Detect which cell encompasses the target text, then output its [x, y] center coordinate. 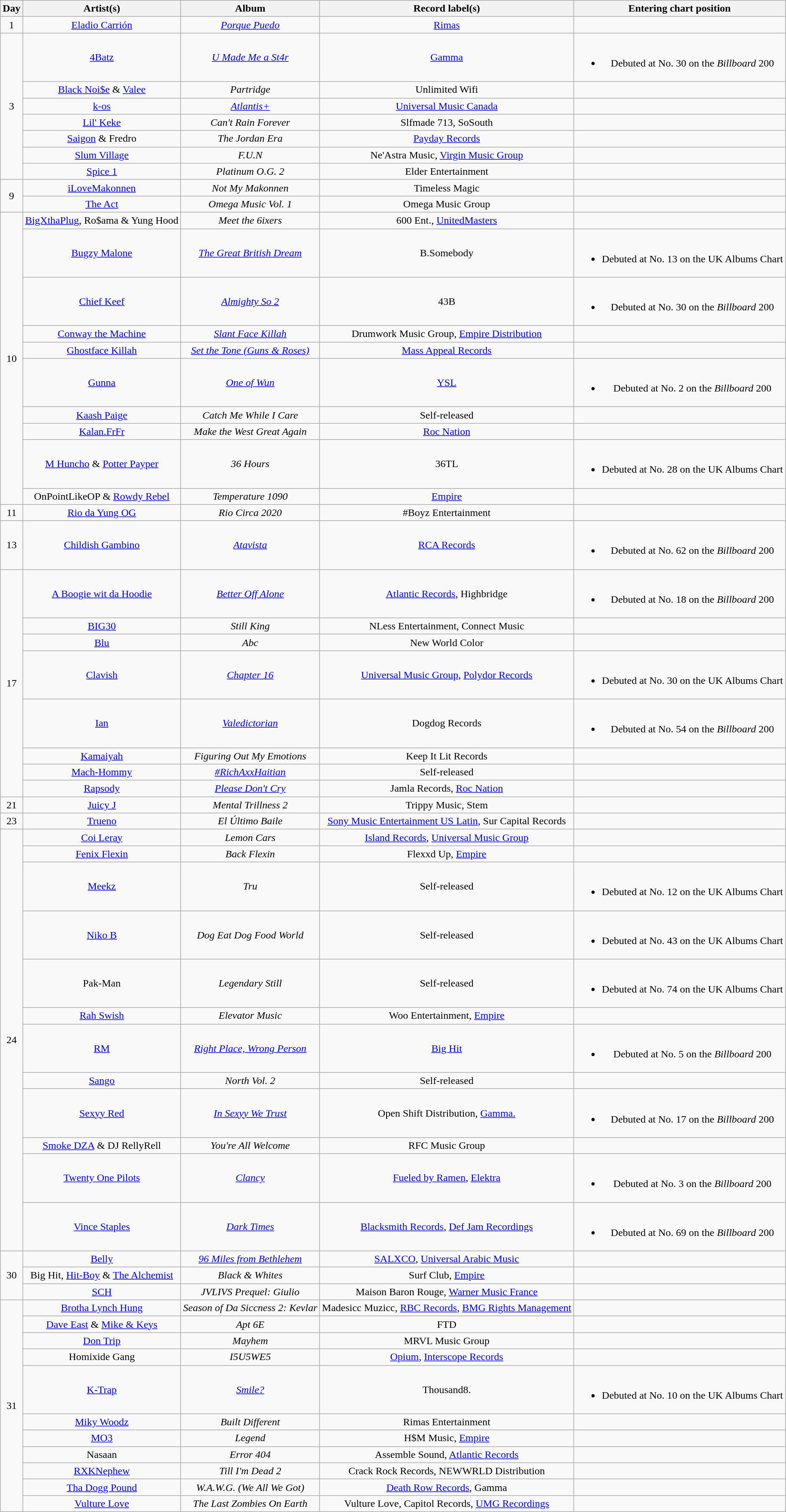
Open Shift Distribution, Gamma. [447, 1113]
Crack Rock Records, NEWWRLD Distribution [447, 1471]
Pak-Man [102, 983]
Elder Entertainment [447, 171]
Woo Entertainment, Empire [447, 1016]
Mayhem [250, 1341]
Bugzy Malone [102, 252]
24 [12, 1040]
Don Trip [102, 1341]
Black Noi$e & Valee [102, 90]
Spice 1 [102, 171]
Please Don't Cry [250, 789]
Day [12, 9]
Conway the Machine [102, 334]
F.U.N [250, 155]
Apt 6E [250, 1324]
31 [12, 1406]
SALXCO, Universal Arabic Music [447, 1259]
Slant Face Killah [250, 334]
Miky Woodz [102, 1422]
Childish Gambino [102, 545]
Valedictorian [250, 723]
4Batz [102, 58]
Debuted at No. 28 on the UK Albums Chart [680, 464]
Tru [250, 886]
Roc Nation [447, 431]
Omega Music Group [447, 204]
11 [12, 513]
Payday Records [447, 139]
Unlimited Wifi [447, 90]
Abc [250, 642]
Gunna [102, 383]
30 [12, 1275]
17 [12, 683]
Figuring Out My Emotions [250, 756]
Smoke DZA & DJ RellyRell [102, 1145]
Clancy [250, 1178]
k-os [102, 106]
9 [12, 196]
Debuted at No. 30 on the UK Albums Chart [680, 675]
Vince Staples [102, 1226]
Debuted at No. 54 on the Billboard 200 [680, 723]
Meet the 6ixers [250, 220]
Ghostface Killah [102, 350]
Legendary Still [250, 983]
43B [447, 301]
Kamaiyah [102, 756]
B.Somebody [447, 252]
Mach-Hommy [102, 772]
Debuted at No. 10 on the UK Albums Chart [680, 1389]
El Último Baile [250, 821]
Lemon Cars [250, 838]
Chief Keef [102, 301]
Belly [102, 1259]
Debuted at No. 5 on the Billboard 200 [680, 1048]
Surf Club, Empire [447, 1275]
Temperature 1090 [250, 496]
The Jordan Era [250, 139]
Sony Music Entertainment US Latin, Sur Capital Records [447, 821]
Debuted at No. 3 on the Billboard 200 [680, 1178]
Almighty So 2 [250, 301]
Lil' Keke [102, 122]
Debuted at No. 43 on the UK Albums Chart [680, 935]
Debuted at No. 13 on the UK Albums Chart [680, 252]
21 [12, 805]
23 [12, 821]
Set the Tone (Guns & Roses) [250, 350]
36 Hours [250, 464]
Debuted at No. 2 on the Billboard 200 [680, 383]
Niko B [102, 935]
Rio da Yung OG [102, 513]
Universal Music Group, Polydor Records [447, 675]
Elevator Music [250, 1016]
Timeless Magic [447, 188]
New World Color [447, 642]
Universal Music Canada [447, 106]
In Sexyy We Trust [250, 1113]
Twenty One Pilots [102, 1178]
Atlantic Records, Highbridge [447, 593]
Atlantis+ [250, 106]
JVLIVS Prequel: Giulio [250, 1292]
Omega Music Vol. 1 [250, 204]
The Great British Dream [250, 252]
Error 404 [250, 1454]
Flexxd Up, Empire [447, 854]
Thousand8. [447, 1389]
Debuted at No. 74 on the UK Albums Chart [680, 983]
NLess Entertainment, Connect Music [447, 626]
Partridge [250, 90]
36TL [447, 464]
Empire [447, 496]
Dog Eat Dog Food World [250, 935]
iLoveMakonnen [102, 188]
Dogdog Records [447, 723]
Can't Rain Forever [250, 122]
Blu [102, 642]
Brotha Lynch Hung [102, 1308]
Rapsody [102, 789]
13 [12, 545]
Better Off Alone [250, 593]
Clavish [102, 675]
RM [102, 1048]
Debuted at No. 12 on the UK Albums Chart [680, 886]
Keep It Lit Records [447, 756]
MRVL Music Group [447, 1341]
The Last Zombies On Earth [250, 1503]
Not My Makonnen [250, 188]
Record label(s) [447, 9]
Dark Times [250, 1226]
Big Hit, Hit-Boy & The Alchemist [102, 1275]
Chapter 16 [250, 675]
Madesicc Muzicc, RBC Records, BMG Rights Management [447, 1308]
M Huncho & Potter Payper [102, 464]
Rio Circa 2020 [250, 513]
#RichAxxHaitian [250, 772]
U Made Me a St4r [250, 58]
Sexyy Red [102, 1113]
The Act [102, 204]
Still King [250, 626]
BIG30 [102, 626]
600 Ent., UnitedMasters [447, 220]
Legend [250, 1438]
K-Trap [102, 1389]
Slum Village [102, 155]
Drumwork Music Group, Empire Distribution [447, 334]
Make the West Great Again [250, 431]
Back Flexin [250, 854]
Homixide Gang [102, 1357]
North Vol. 2 [250, 1081]
Ian [102, 723]
I5U5WE5 [250, 1357]
Debuted at No. 69 on the Billboard 200 [680, 1226]
Dave East & Mike & Keys [102, 1324]
3 [12, 106]
Trippy Music, Stem [447, 805]
Vulture Love, Capitol Records, UMG Recordings [447, 1503]
Ne'Astra Music, Virgin Music Group [447, 155]
Kalan.FrFr [102, 431]
Maison Baron Rouge, Warner Music France [447, 1292]
Atavista [250, 545]
Tha Dogg Pound [102, 1487]
Season of Da Siccness 2: Kevlar [250, 1308]
Debuted at No. 18 on the Billboard 200 [680, 593]
A Boogie wit da Hoodie [102, 593]
Eladio Carrión [102, 25]
96 Miles from Bethlehem [250, 1259]
Built Different [250, 1422]
Till I'm Dead 2 [250, 1471]
Mass Appeal Records [447, 350]
Album [250, 9]
RFC Music Group [447, 1145]
Sango [102, 1081]
Black & Whites [250, 1275]
Smile? [250, 1389]
Blacksmith Records, Def Jam Recordings [447, 1226]
Mental Trillness 2 [250, 805]
W.A.W.G. (We All We Got) [250, 1487]
10 [12, 358]
Debuted at No. 17 on the Billboard 200 [680, 1113]
Vulture Love [102, 1503]
Big Hit [447, 1048]
SCH [102, 1292]
RCA Records [447, 545]
Juicy J [102, 805]
Rah Swish [102, 1016]
Entering chart position [680, 9]
Gamma [447, 58]
YSL [447, 383]
Jamla Records, Roc Nation [447, 789]
You're All Welcome [250, 1145]
Debuted at No. 62 on the Billboard 200 [680, 545]
Trueno [102, 821]
Slfmade 713, SoSouth [447, 122]
Nasaan [102, 1454]
Platinum O.G. 2 [250, 171]
MO3 [102, 1438]
1 [12, 25]
Porque Puedo [250, 25]
One of Wun [250, 383]
Artist(s) [102, 9]
Rimas [447, 25]
Opium, Interscope Records [447, 1357]
Island Records, Universal Music Group [447, 838]
Fenix Flexin [102, 854]
Meekz [102, 886]
BigXthaPlug, Ro$ama & Yung Hood [102, 220]
Saigon & Fredro [102, 139]
Coi Leray [102, 838]
Kaash Paige [102, 415]
H$M Music, Empire [447, 1438]
Catch Me While I Care [250, 415]
#Boyz Entertainment [447, 513]
Right Place, Wrong Person [250, 1048]
FTD [447, 1324]
RXKNephew [102, 1471]
Death Row Records, Gamma [447, 1487]
Assemble Sound, Atlantic Records [447, 1454]
Rimas Entertainment [447, 1422]
Fueled by Ramen, Elektra [447, 1178]
OnPointLikeOP & Rowdy Rebel [102, 496]
